Search for the cell housing the specified text and yield its [X, Y] center coordinate. 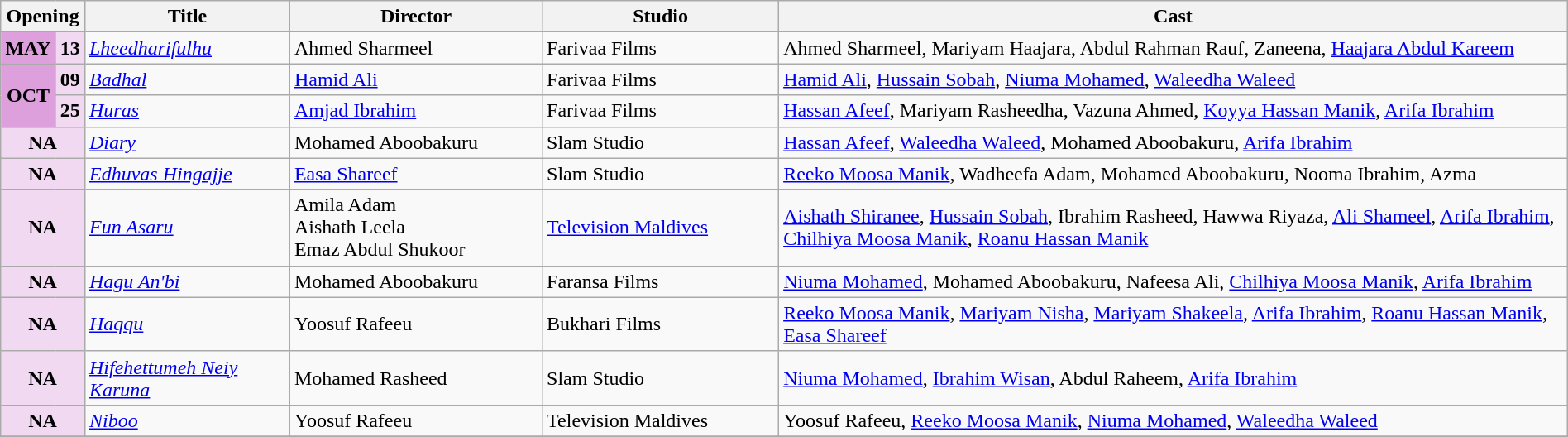
MAY [28, 48]
Diary [187, 142]
Hifehettumeh Neiy Karuna [187, 377]
Fun Asaru [187, 228]
Edhuvas Hingajje [187, 174]
Hassan Afeef, Waleedha Waleed, Mohamed Aboobakuru, Arifa Ibrahim [1174, 142]
13 [69, 48]
Lheedharifulhu [187, 48]
Amila AdamAishath LeelaEmaz Abdul Shukoor [415, 228]
Hamid Ali, Hussain Sobah, Niuma Mohamed, Waleedha Waleed [1174, 79]
Badhal [187, 79]
Ahmed Sharmeel [415, 48]
Title [187, 17]
Faransa Films [661, 281]
Niboo [187, 420]
Reeko Moosa Manik, Wadheefa Adam, Mohamed Aboobakuru, Nooma Ibrahim, Azma [1174, 174]
Huras [187, 111]
Haqqu [187, 324]
OCT [28, 95]
Cast [1174, 17]
Director [415, 17]
Mohamed Rasheed [415, 377]
Studio [661, 17]
Hamid Ali [415, 79]
Amjad Ibrahim [415, 111]
Easa Shareef [415, 174]
Opening [43, 17]
Hassan Afeef, Mariyam Rasheedha, Vazuna Ahmed, Koyya Hassan Manik, Arifa Ibrahim [1174, 111]
25 [69, 111]
09 [69, 79]
Niuma Mohamed, Ibrahim Wisan, Abdul Raheem, Arifa Ibrahim [1174, 377]
Aishath Shiranee, Hussain Sobah, Ibrahim Rasheed, Hawwa Riyaza, Ali Shameel, Arifa Ibrahim, Chilhiya Moosa Manik, Roanu Hassan Manik [1174, 228]
Yoosuf Rafeeu, Reeko Moosa Manik, Niuma Mohamed, Waleedha Waleed [1174, 420]
Niuma Mohamed, Mohamed Aboobakuru, Nafeesa Ali, Chilhiya Moosa Manik, Arifa Ibrahim [1174, 281]
Reeko Moosa Manik, Mariyam Nisha, Mariyam Shakeela, Arifa Ibrahim, Roanu Hassan Manik, Easa Shareef [1174, 324]
Hagu An'bi [187, 281]
Ahmed Sharmeel, Mariyam Haajara, Abdul Rahman Rauf, Zaneena, Haajara Abdul Kareem [1174, 48]
Bukhari Films [661, 324]
